Scan for the cell matching the given text and deliver its (x, y) coordinate at center. 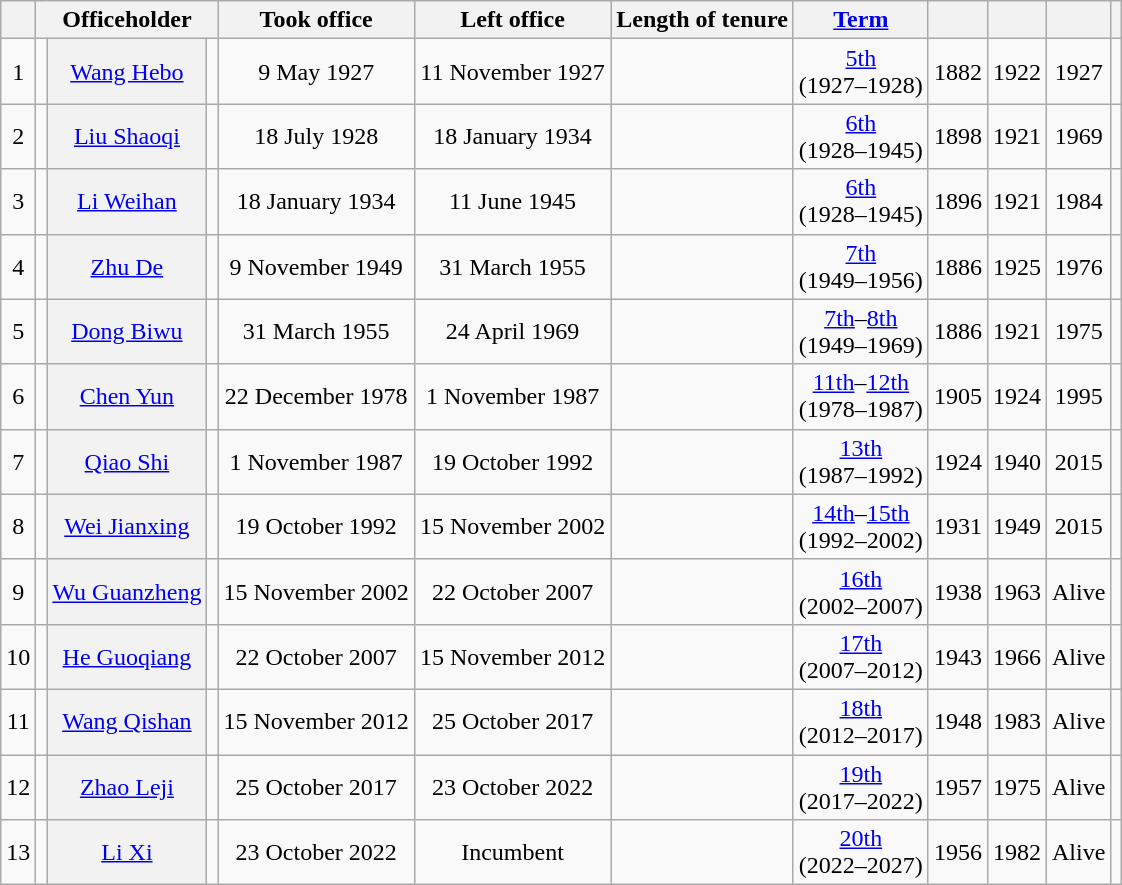
1882 (958, 72)
1969 (1079, 136)
20th(2022–2027) (860, 852)
Qiao Shi (127, 462)
Length of tenure (702, 20)
1948 (958, 722)
6 (18, 396)
9 (18, 592)
1983 (1016, 722)
9 November 1949 (316, 266)
1938 (958, 592)
Dong Biwu (127, 332)
1982 (1016, 852)
17th(2007–2012) (860, 656)
Term (860, 20)
1940 (1016, 462)
1963 (1016, 592)
22 December 1978 (316, 396)
He Guoqiang (127, 656)
5th(1927–1928) (860, 72)
16th(2002–2007) (860, 592)
Incumbent (512, 852)
4 (18, 266)
Officeholder (127, 20)
1905 (958, 396)
1956 (958, 852)
1966 (1016, 656)
1995 (1079, 396)
1949 (1016, 526)
Zhao Leji (127, 786)
12 (18, 786)
1931 (958, 526)
Chen Yun (127, 396)
8 (18, 526)
11 November 1927 (512, 72)
1943 (958, 656)
1896 (958, 202)
11 June 1945 (512, 202)
24 April 1969 (512, 332)
14th–15th(1992–2002) (860, 526)
1898 (958, 136)
18th(2012–2017) (860, 722)
Liu Shaoqi (127, 136)
7th–8th(1949–1969) (860, 332)
Left office (512, 20)
2 (18, 136)
Li Xi (127, 852)
11 (18, 722)
Took office (316, 20)
18 July 1928 (316, 136)
Wang Hebo (127, 72)
1922 (1016, 72)
19th(2017–2022) (860, 786)
10 (18, 656)
1927 (1079, 72)
Li Weihan (127, 202)
1925 (1016, 266)
1 (18, 72)
1984 (1079, 202)
7 (18, 462)
Wei Jianxing (127, 526)
11th–12th(1978–1987) (860, 396)
5 (18, 332)
9 May 1927 (316, 72)
7th(1949–1956) (860, 266)
13 (18, 852)
1957 (958, 786)
1976 (1079, 266)
3 (18, 202)
Wu Guanzheng (127, 592)
Wang Qishan (127, 722)
Zhu De (127, 266)
13th(1987–1992) (860, 462)
